Detect which cell encompasses the target text, then output its (x, y) center coordinate. 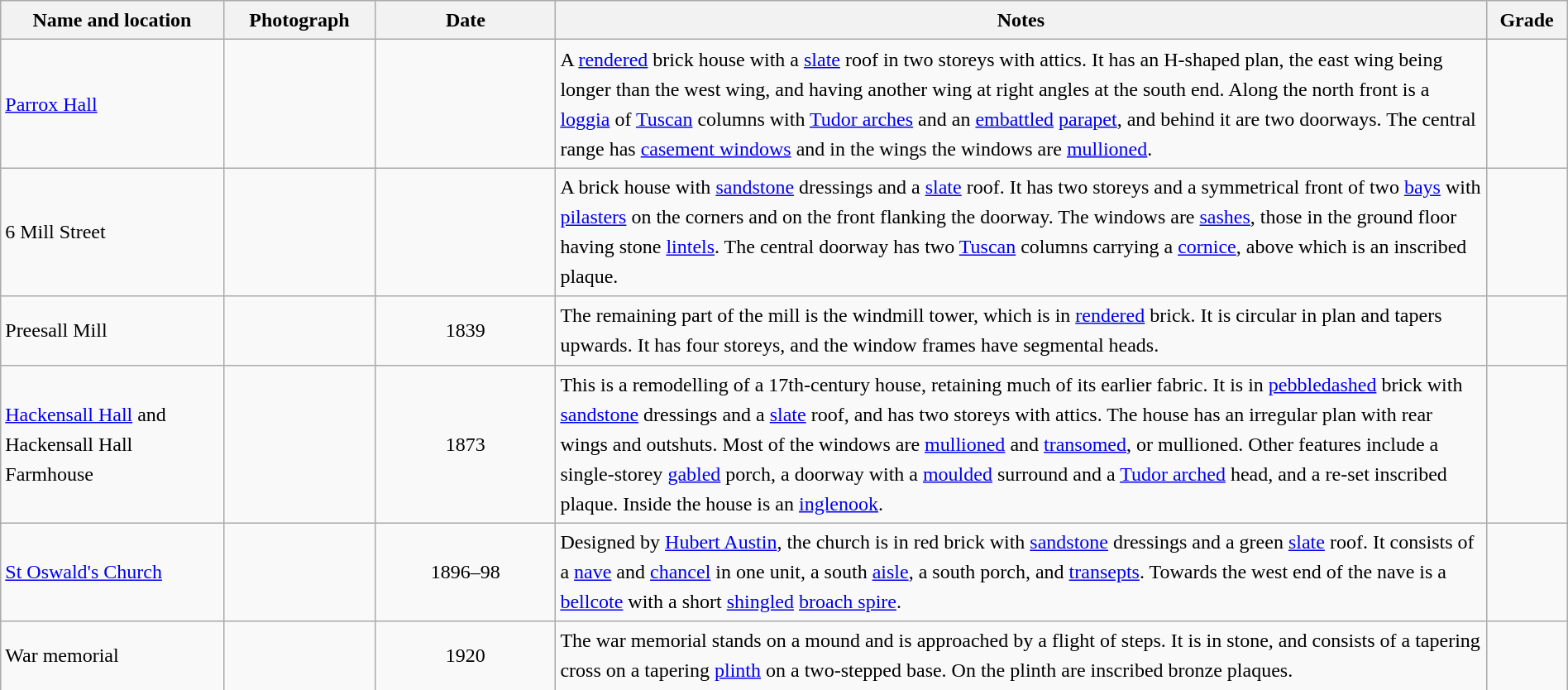
1896–98 (466, 573)
St Oswald's Church (112, 573)
Hackensall Hall and Hackensall Hall Farmhouse (112, 443)
Notes (1021, 20)
Date (466, 20)
1920 (466, 655)
Photograph (299, 20)
1839 (466, 331)
Parrox Hall (112, 104)
Preesall Mill (112, 331)
War memorial (112, 655)
Grade (1527, 20)
1873 (466, 443)
6 Mill Street (112, 232)
Name and location (112, 20)
